Pinpoint the cell where the given text exists, returning its (x, y) midpoint coordinate. 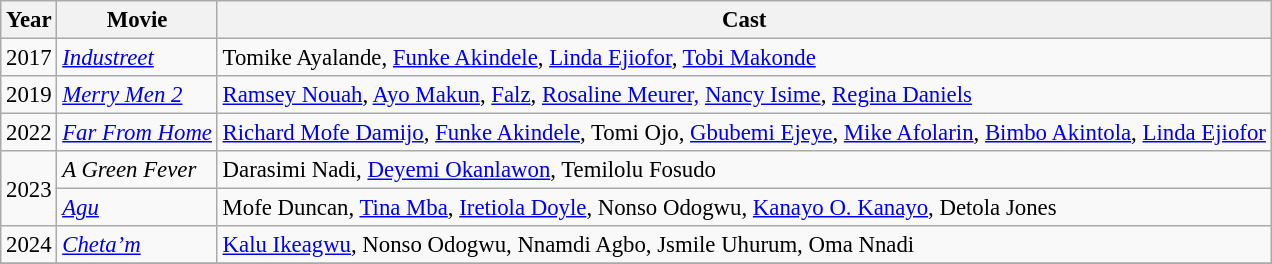
Merry Men 2 (137, 95)
2019 (29, 95)
Movie (137, 20)
2023 (29, 188)
Darasimi Nadi, Deyemi Okanlawon, Temilolu Fosudo (744, 170)
Kalu Ikeagwu, Nonso Odogwu, Nnamdi Agbo, Jsmile Uhurum, Oma Nnadi (744, 245)
Industreet (137, 58)
Richard Mofe Damijo, Funke Akindele, Tomi Ojo, Gbubemi Ejeye, Mike Afolarin, Bimbo Akintola, Linda Ejiofor (744, 133)
Mofe Duncan, Tina Mba, Iretiola Doyle, Nonso Odogwu, Kanayo O. Kanayo, Detola Jones (744, 208)
2022 (29, 133)
2024 (29, 245)
Year (29, 20)
Cheta’m (137, 245)
Agu (137, 208)
A Green Fever (137, 170)
Far From Home (137, 133)
Tomike Ayalande, Funke Akindele, Linda Ejiofor, Tobi Makonde (744, 58)
2017 (29, 58)
Ramsey Nouah, Ayo Makun, Falz, Rosaline Meurer, Nancy Isime, Regina Daniels (744, 95)
Cast (744, 20)
